Detect which cell encompasses the target text, then output its [X, Y] center coordinate. 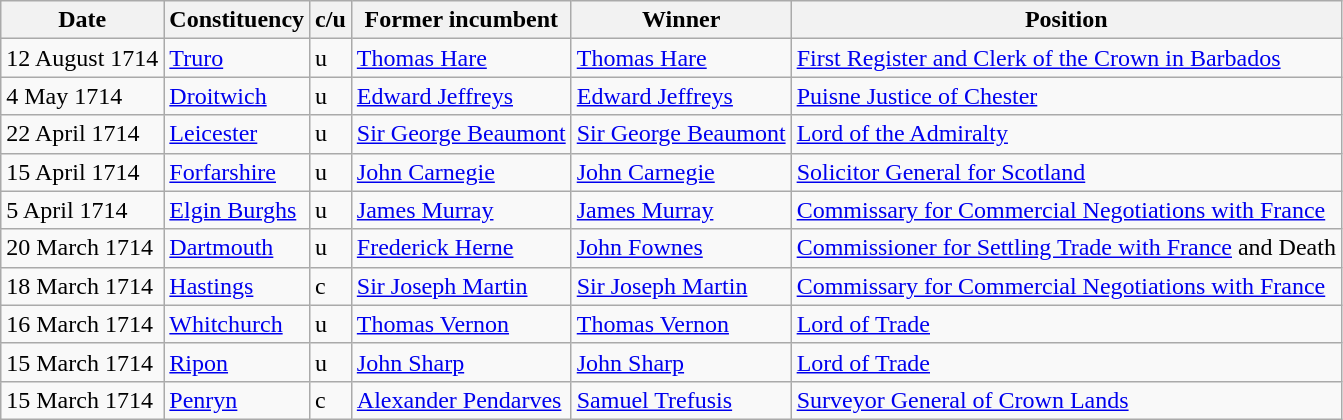
Elgin Burghs [237, 210]
John Fownes [681, 248]
Former incumbent [461, 20]
Lord of the Admiralty [1066, 134]
Dartmouth [237, 248]
22 April 1714 [82, 134]
Alexander Pendarves [461, 400]
18 March 1714 [82, 286]
c/u [331, 20]
Samuel Trefusis [681, 400]
Commissioner for Settling Trade with France and Death [1066, 248]
Position [1066, 20]
Truro [237, 58]
Forfarshire [237, 172]
Whitchurch [237, 324]
5 April 1714 [82, 210]
Droitwich [237, 96]
Frederick Herne [461, 248]
Ripon [237, 362]
Constituency [237, 20]
15 April 1714 [82, 172]
12 August 1714 [82, 58]
Surveyor General of Crown Lands [1066, 400]
First Register and Clerk of the Crown in Barbados [1066, 58]
4 May 1714 [82, 96]
20 March 1714 [82, 248]
Solicitor General for Scotland [1066, 172]
Winner [681, 20]
Puisne Justice of Chester [1066, 96]
Penryn [237, 400]
Hastings [237, 286]
16 March 1714 [82, 324]
Leicester [237, 134]
Date [82, 20]
